Return [X, Y] of the center of cell containing provided text 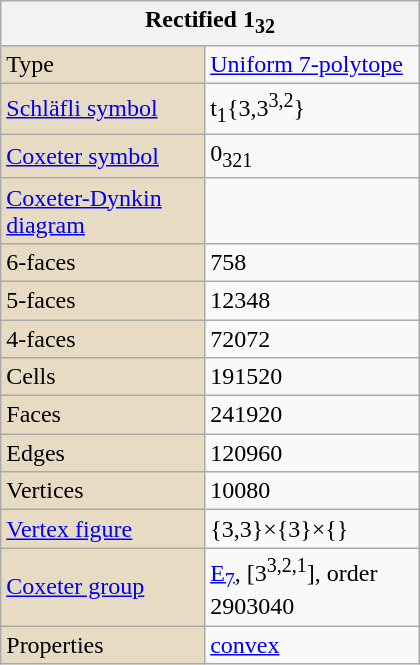
Vertices [103, 491]
Properties [103, 645]
12348 [312, 300]
0321 [312, 156]
Uniform 7-polytope [312, 64]
Coxeter symbol [103, 156]
10080 [312, 491]
Edges [103, 453]
Schläfli symbol [103, 108]
Cells [103, 377]
Type [103, 64]
{3,3}×{3}×{} [312, 529]
Coxeter-Dynkin diagram [103, 210]
72072 [312, 339]
241920 [312, 415]
6-faces [103, 262]
Coxeter group [103, 587]
convex [312, 645]
120960 [312, 453]
E7, [33,2,1], order 2903040 [312, 587]
758 [312, 262]
t1{3,33,2} [312, 108]
4-faces [103, 339]
Faces [103, 415]
5-faces [103, 300]
191520 [312, 377]
Vertex figure [103, 529]
Rectified 132 [210, 23]
